Pinpoint the cell where the given text exists, returning its (x, y) midpoint coordinate. 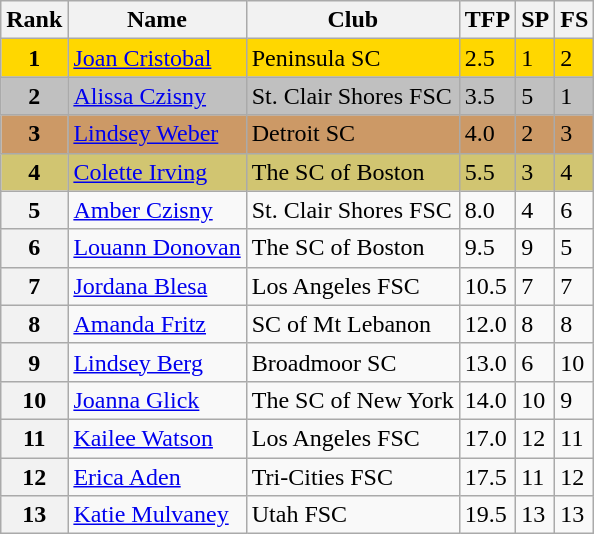
TFP (487, 20)
The SC of New York (352, 400)
10.5 (487, 286)
Peninsula SC (352, 58)
8.0 (487, 210)
Tri-Cities FSC (352, 477)
13.0 (487, 362)
17.5 (487, 477)
FS (574, 20)
Rank (34, 20)
Erica Aden (157, 477)
19.5 (487, 515)
2.5 (487, 58)
Amanda Fritz (157, 324)
Name (157, 20)
Detroit SC (352, 134)
Lindsey Berg (157, 362)
Broadmoor SC (352, 362)
Alissa Czisny (157, 96)
14.0 (487, 400)
12.0 (487, 324)
Joanna Glick (157, 400)
Amber Czisny (157, 210)
Joan Cristobal (157, 58)
4.0 (487, 134)
9.5 (487, 248)
Utah FSC (352, 515)
Club (352, 20)
SP (536, 20)
Jordana Blesa (157, 286)
Kailee Watson (157, 438)
5.5 (487, 172)
Katie Mulvaney (157, 515)
17.0 (487, 438)
Louann Donovan (157, 248)
Lindsey Weber (157, 134)
SC of Mt Lebanon (352, 324)
Colette Irving (157, 172)
3.5 (487, 96)
